Scan for the cell matching the given text and deliver its (x, y) coordinate at center. 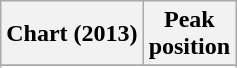
Peak position (189, 34)
Chart (2013) (72, 34)
